Locate the cell with the specified text and output its [X, Y] center coordinate. 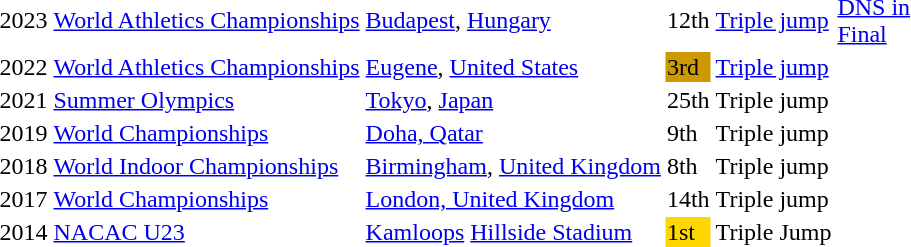
8th [688, 166]
Eugene, United States [513, 67]
14th [688, 199]
1st [688, 232]
Tokyo, Japan [513, 100]
9th [688, 133]
Birmingham, United Kingdom [513, 166]
Summer Olympics [206, 100]
Triple Jump [774, 232]
Kamloops Hillside Stadium [513, 232]
NACAC U23 [206, 232]
25th [688, 100]
Doha, Qatar [513, 133]
3rd [688, 67]
World Indoor Championships [206, 166]
London, United Kingdom [513, 199]
World Athletics Championships [206, 67]
